Detect which cell encompasses the target text, then output its [x, y] center coordinate. 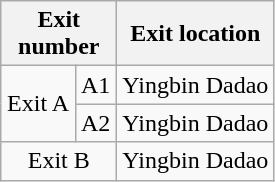
Exit A [38, 104]
Exit B [59, 161]
A2 [96, 123]
Exit location [196, 34]
A1 [96, 85]
Exit number [59, 34]
